Extract the [X, Y] coordinate from the center of the cell holding the provided text.  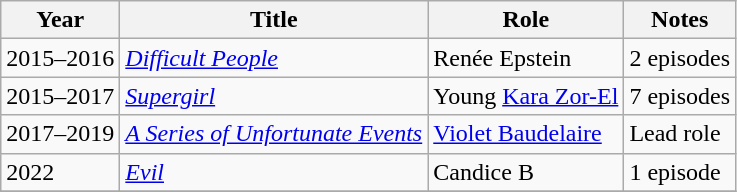
Notes [680, 20]
Title [274, 20]
Violet Baudelaire [526, 134]
Candice B [526, 172]
Evil [274, 172]
2017–2019 [60, 134]
Role [526, 20]
Lead role [680, 134]
7 episodes [680, 96]
2015–2016 [60, 58]
Year [60, 20]
Young Kara Zor-El [526, 96]
2 episodes [680, 58]
Difficult People [274, 58]
1 episode [680, 172]
2015–2017 [60, 96]
2022 [60, 172]
Renée Epstein [526, 58]
A Series of Unfortunate Events [274, 134]
Supergirl [274, 96]
